Return (X, Y) of the center of cell containing provided text 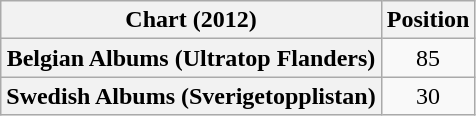
Belgian Albums (Ultratop Flanders) (191, 58)
85 (428, 58)
Position (428, 20)
Chart (2012) (191, 20)
Swedish Albums (Sverigetopplistan) (191, 96)
30 (428, 96)
